Capture the cell that displays the provided text and extract its [X, Y] central coordinate. 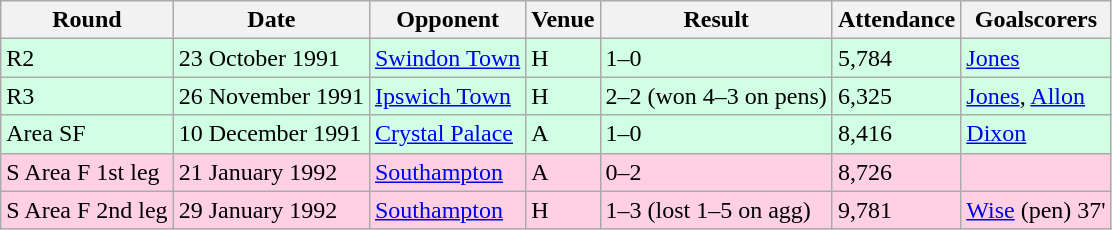
23 October 1991 [271, 58]
Dixon [1036, 134]
10 December 1991 [271, 134]
8,726 [896, 172]
Area SF [87, 134]
Wise (pen) 37' [1036, 210]
S Area F 1st leg [87, 172]
Swindon Town [447, 58]
Opponent [447, 20]
Attendance [896, 20]
9,781 [896, 210]
Crystal Palace [447, 134]
5,784 [896, 58]
26 November 1991 [271, 96]
Goalscorers [1036, 20]
0–2 [716, 172]
R3 [87, 96]
Jones [1036, 58]
1–3 (lost 1–5 on agg) [716, 210]
R2 [87, 58]
S Area F 2nd leg [87, 210]
Ipswich Town [447, 96]
Jones, Allon [1036, 96]
Date [271, 20]
21 January 1992 [271, 172]
Venue [563, 20]
6,325 [896, 96]
8,416 [896, 134]
2–2 (won 4–3 on pens) [716, 96]
Result [716, 20]
29 January 1992 [271, 210]
Round [87, 20]
